Search for the cell housing the specified text and yield its [x, y] center coordinate. 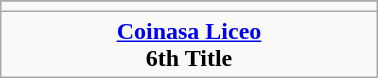
Coinasa Liceo6th Title [189, 44]
